Return (X, Y) of the center of cell containing provided text 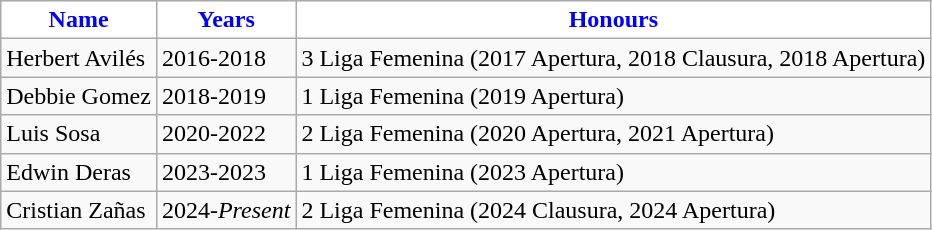
2024-Present (226, 210)
2020-2022 (226, 134)
3 Liga Femenina (2017 Apertura, 2018 Clausura, 2018 Apertura) (614, 58)
Edwin Deras (79, 172)
Luis Sosa (79, 134)
2023-2023 (226, 172)
Years (226, 20)
Debbie Gomez (79, 96)
1 Liga Femenina (2019 Apertura) (614, 96)
Cristian Zañas (79, 210)
2 Liga Femenina (2024 Clausura, 2024 Apertura) (614, 210)
1 Liga Femenina (2023 Apertura) (614, 172)
Name (79, 20)
Herbert Avilés (79, 58)
2018-2019 (226, 96)
Honours (614, 20)
2 Liga Femenina (2020 Apertura, 2021 Apertura) (614, 134)
2016-2018 (226, 58)
